Locate the cell with the specified text and output its [X, Y] center coordinate. 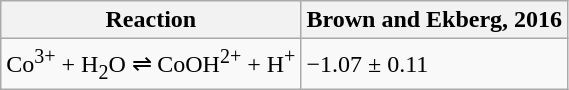
Brown and Ekberg, 2016 [434, 20]
−1.07 ± 0.11 [434, 64]
Co3+ + H2O ⇌ CoOH2+ + H+ [151, 64]
Reaction [151, 20]
